Extract the [x, y] coordinate from the center of the cell holding the provided text.  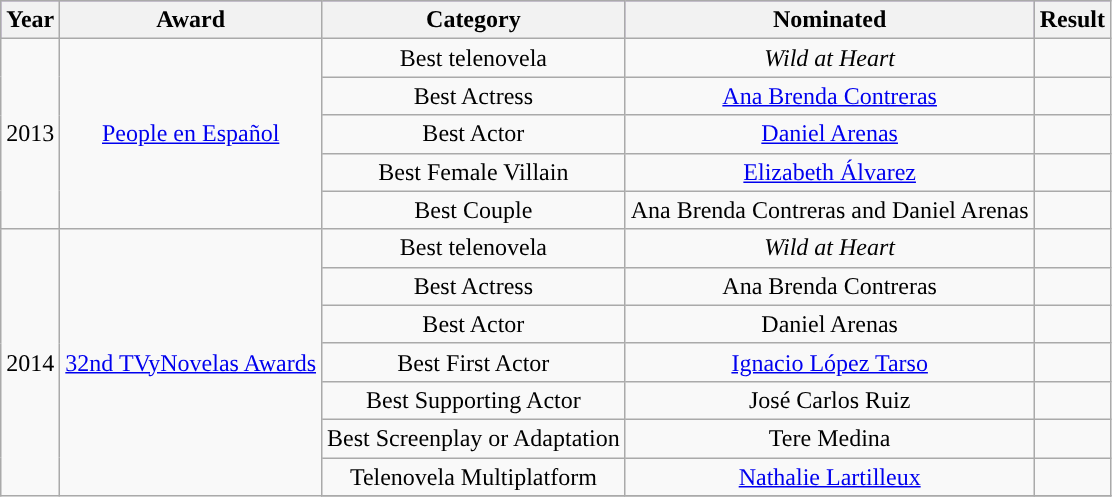
Best First Actor [474, 362]
2014 [30, 362]
People en Español [191, 134]
Nathalie Lartilleux [830, 477]
Telenovela Multiplatform [474, 477]
Award [191, 20]
2013 [30, 134]
Best Female Villain [474, 172]
Ana Brenda Contreras and Daniel Arenas [830, 210]
Category [474, 20]
Tere Medina [830, 438]
Nominated [830, 20]
José Carlos Ruiz [830, 400]
Ignacio López Tarso [830, 362]
Best Supporting Actor [474, 400]
Best Screenplay or Adaptation [474, 438]
Best Couple [474, 210]
32nd TVyNovelas Awards [191, 362]
Result [1072, 20]
Elizabeth Álvarez [830, 172]
Year [30, 20]
